Return [X, Y] of the center of cell containing provided text 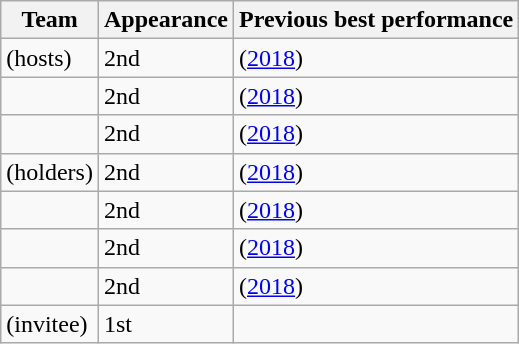
(invitee) [50, 324]
Team [50, 20]
1st [166, 324]
(hosts) [50, 58]
Previous best performance [376, 20]
Appearance [166, 20]
(holders) [50, 172]
